Determine the (X, Y) coordinate at the center of the cell enclosing the given text.  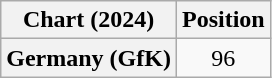
Germany (GfK) (89, 58)
Position (223, 20)
Chart (2024) (89, 20)
96 (223, 58)
